Pinpoint the cell where the given text exists, returning its (X, Y) midpoint coordinate. 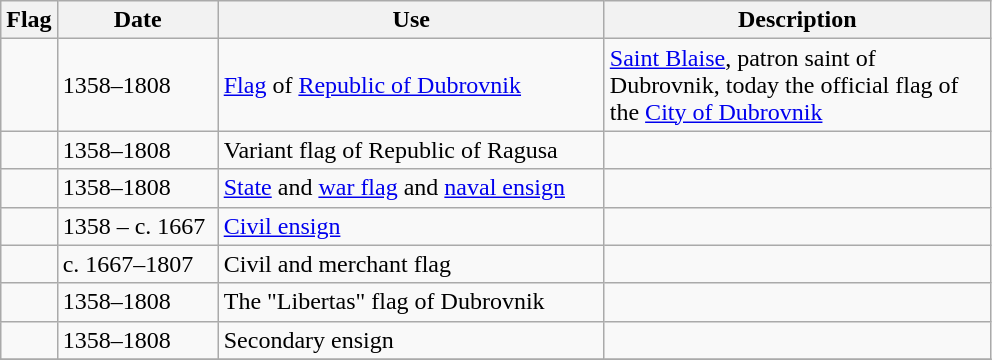
The "Libertas" flag of Dubrovnik (411, 302)
Flag of Republic of Dubrovnik (411, 85)
Variant flag of Republic of Ragusa (411, 150)
Civil ensign (411, 226)
Description (797, 20)
Civil and merchant flag (411, 264)
1358 – c. 1667 (138, 226)
Date (138, 20)
Use (411, 20)
Secondary ensign (411, 340)
Saint Blaise, patron saint of Dubrovnik, today the official flag of the City of Dubrovnik (797, 85)
Flag (29, 20)
State and war flag and naval ensign (411, 188)
c. 1667–1807 (138, 264)
